Locate the cell with the specified text and output its [x, y] center coordinate. 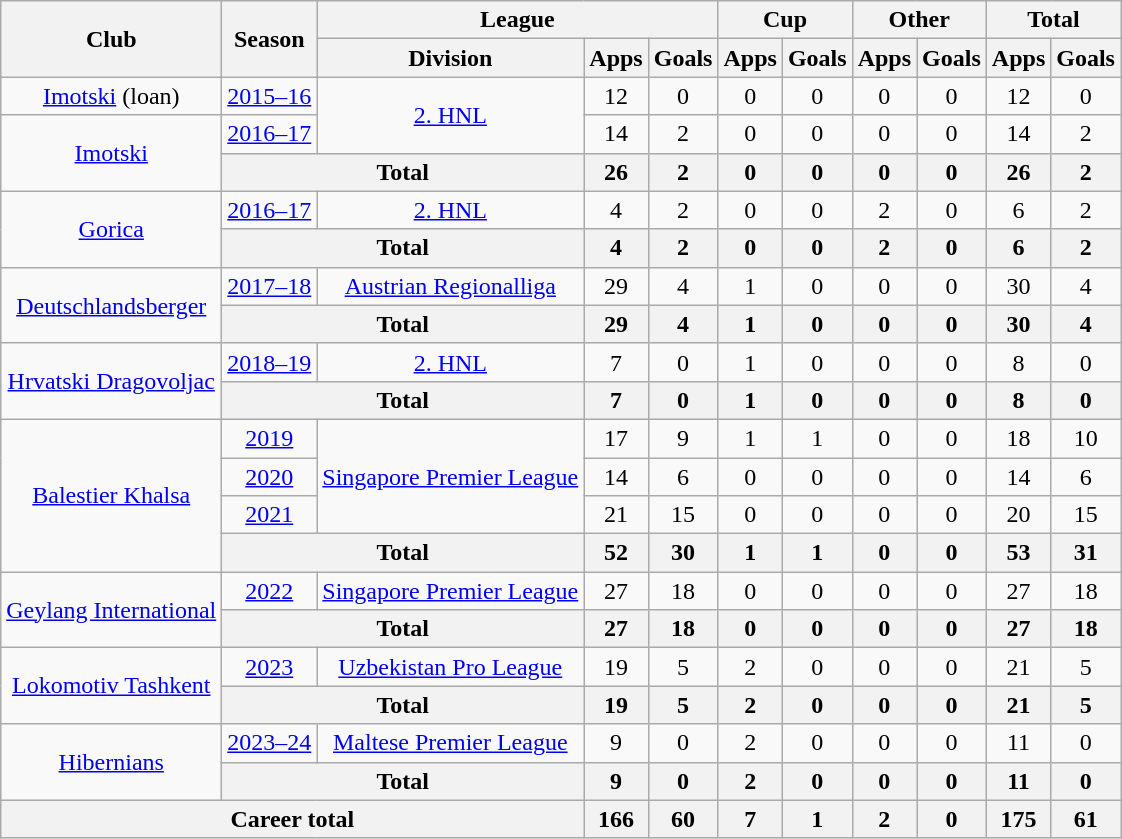
2018–19 [270, 362]
31 [1086, 553]
10 [1086, 438]
Imotski [112, 153]
166 [616, 819]
Lokomotiv Tashkent [112, 686]
Season [270, 39]
2020 [270, 477]
Club [112, 39]
Geylang International [112, 610]
Austrian Regionalliga [450, 286]
2023–24 [270, 743]
2017–18 [270, 286]
53 [1018, 553]
61 [1086, 819]
League [518, 20]
175 [1018, 819]
Hrvatski Dragovoljac [112, 381]
17 [616, 438]
Deutschlandsberger [112, 305]
52 [616, 553]
20 [1018, 515]
2019 [270, 438]
2022 [270, 591]
2015–16 [270, 96]
Uzbekistan Pro League [450, 667]
2023 [270, 667]
Maltese Premier League [450, 743]
Balestier Khalsa [112, 495]
Gorica [112, 229]
Hibernians [112, 762]
Imotski (loan) [112, 96]
Other [919, 20]
2021 [270, 515]
Cup [785, 20]
Division [450, 58]
60 [683, 819]
Career total [292, 819]
